Detect which cell encompasses the target text, then output its (x, y) center coordinate. 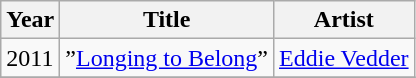
2011 (30, 58)
Year (30, 20)
Title (167, 20)
”Longing to Belong” (167, 58)
Artist (344, 20)
Eddie Vedder (344, 58)
